Return the (x, y) coordinate for the center point of the cell that contains the specified text.  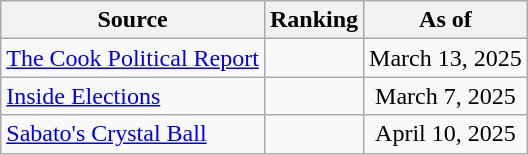
As of (446, 20)
Ranking (314, 20)
March 13, 2025 (446, 58)
March 7, 2025 (446, 96)
Source (133, 20)
The Cook Political Report (133, 58)
Sabato's Crystal Ball (133, 134)
Inside Elections (133, 96)
April 10, 2025 (446, 134)
